Detect which cell encompasses the target text, then output its (X, Y) center coordinate. 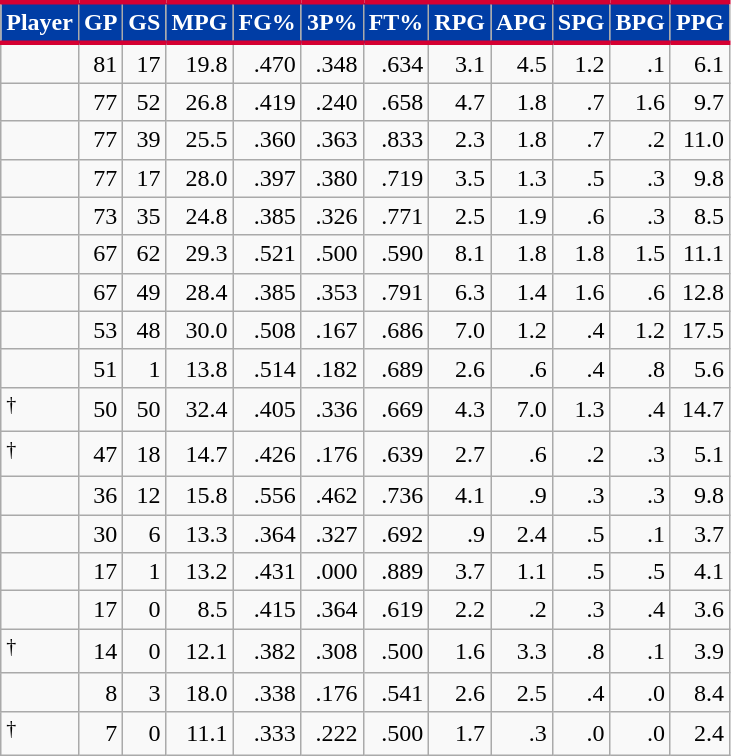
.382 (267, 652)
4.3 (460, 410)
36 (100, 495)
4.7 (460, 102)
.639 (396, 454)
.736 (396, 495)
.380 (332, 178)
13.3 (200, 534)
.541 (396, 692)
35 (144, 216)
18 (144, 454)
18.0 (200, 692)
.619 (396, 610)
3P% (332, 22)
.182 (332, 368)
2.7 (460, 454)
12.8 (700, 292)
.308 (332, 652)
.336 (332, 410)
3.1 (460, 63)
.719 (396, 178)
53 (100, 330)
.689 (396, 368)
17.5 (700, 330)
6 (144, 534)
.326 (332, 216)
.791 (396, 292)
49 (144, 292)
12.1 (200, 652)
.327 (332, 534)
.426 (267, 454)
GS (144, 22)
1.1 (522, 572)
52 (144, 102)
51 (100, 368)
19.8 (200, 63)
.686 (396, 330)
.669 (396, 410)
.000 (332, 572)
MPG (200, 22)
9.7 (700, 102)
30.0 (200, 330)
.415 (267, 610)
GP (100, 22)
.360 (267, 140)
1.4 (522, 292)
.338 (267, 692)
.521 (267, 254)
.833 (396, 140)
3 (144, 692)
3.6 (700, 610)
6.1 (700, 63)
62 (144, 254)
32.4 (200, 410)
26.8 (200, 102)
6.3 (460, 292)
FT% (396, 22)
.222 (332, 734)
8.1 (460, 254)
7 (100, 734)
.889 (396, 572)
47 (100, 454)
.590 (396, 254)
29.3 (200, 254)
.462 (332, 495)
FG% (267, 22)
BPG (640, 22)
3.9 (700, 652)
12 (144, 495)
5.1 (700, 454)
11.0 (700, 140)
.405 (267, 410)
Player (40, 22)
APG (522, 22)
13.2 (200, 572)
39 (144, 140)
.514 (267, 368)
28.4 (200, 292)
48 (144, 330)
30 (100, 534)
.353 (332, 292)
14 (100, 652)
SPG (581, 22)
.431 (267, 572)
RPG (460, 22)
24.8 (200, 216)
.470 (267, 63)
4.5 (522, 63)
2.3 (460, 140)
.167 (332, 330)
3.5 (460, 178)
.363 (332, 140)
28.0 (200, 178)
.333 (267, 734)
3.3 (522, 652)
1.7 (460, 734)
2.2 (460, 610)
1.5 (640, 254)
.634 (396, 63)
8.4 (700, 692)
.508 (267, 330)
8 (100, 692)
5.6 (700, 368)
73 (100, 216)
15.8 (200, 495)
.771 (396, 216)
.556 (267, 495)
.658 (396, 102)
.692 (396, 534)
PPG (700, 22)
.240 (332, 102)
1.9 (522, 216)
25.5 (200, 140)
.397 (267, 178)
.348 (332, 63)
81 (100, 63)
13.8 (200, 368)
.419 (267, 102)
